Output the (x, y) coordinate of the center of the cell containing the given text.  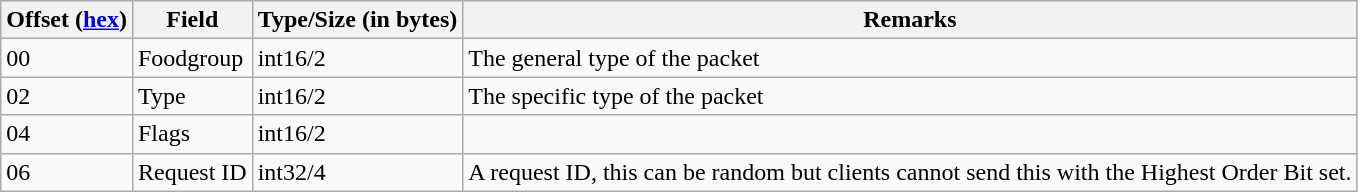
00 (67, 58)
Request ID (192, 172)
Type/Size (in bytes) (358, 20)
Type (192, 96)
06 (67, 172)
Remarks (910, 20)
A request ID, this can be random but clients cannot send this with the Highest Order Bit set. (910, 172)
The general type of the packet (910, 58)
Foodgroup (192, 58)
int32/4 (358, 172)
02 (67, 96)
The specific type of the packet (910, 96)
04 (67, 134)
Offset (hex) (67, 20)
Field (192, 20)
Flags (192, 134)
